Find where the given text appears and provide that cell's center as [X, Y] coordinate. 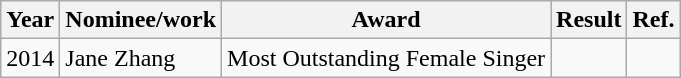
Ref. [654, 20]
Most Outstanding Female Singer [386, 58]
Nominee/work [141, 20]
Award [386, 20]
2014 [30, 58]
Jane Zhang [141, 58]
Result [589, 20]
Year [30, 20]
